Find where the given text appears and provide that cell's center as (X, Y) coordinate. 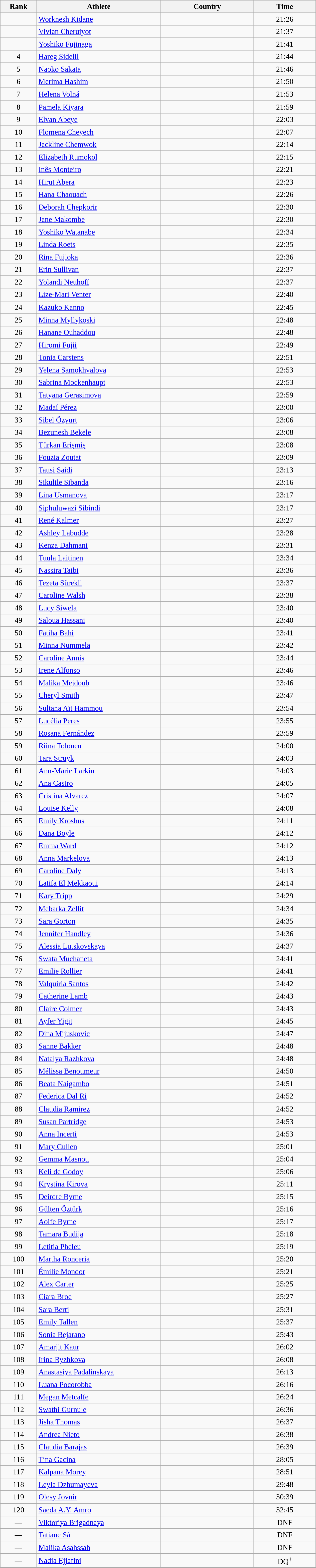
105 (19, 1322)
Jane Makombe (99, 220)
22:07 (285, 132)
Caroline Walsh (99, 595)
Emilie Rollier (99, 971)
Ciara Broe (99, 1297)
113 (19, 1422)
Cristina Alvarez (99, 796)
68 (19, 858)
14 (19, 182)
Claire Colmer (99, 1009)
Leyla Dzhumayeva (99, 1485)
65 (19, 821)
110 (19, 1384)
82 (19, 1034)
117 (19, 1472)
Hanane Ouhaddou (99, 332)
23:54 (285, 708)
Claudia Ramirez (99, 1109)
Tezeta Sürekli (99, 583)
38 (19, 483)
Sibel Özyurt (99, 420)
103 (19, 1297)
32 (19, 407)
Kary Tripp (99, 896)
22:49 (285, 345)
Sara Berti (99, 1309)
Letitia Pheleu (99, 1247)
44 (19, 558)
Minna Myllykoski (99, 320)
23:16 (285, 483)
25:18 (285, 1234)
Flomena Cheyech (99, 132)
15 (19, 195)
Louise Kelly (99, 808)
23:37 (285, 583)
57 (19, 721)
60 (19, 758)
Tamara Budija (99, 1234)
24:47 (285, 1034)
21:44 (285, 57)
77 (19, 971)
Ann-Marie Larkin (99, 771)
17 (19, 220)
23:41 (285, 633)
Megan Metcalfe (99, 1397)
97 (19, 1222)
24:45 (285, 1021)
16 (19, 207)
Tuula Laitinen (99, 558)
39 (19, 495)
25 (19, 320)
81 (19, 1021)
20 (19, 257)
Sonia Bejarano (99, 1334)
22:51 (285, 358)
Hareg Sidelil (99, 57)
36 (19, 457)
26:37 (285, 1422)
92 (19, 1159)
12 (19, 157)
Ashley Labudde (99, 533)
Hana Chaouach (99, 195)
24:05 (285, 783)
99 (19, 1247)
87 (19, 1097)
Sabrina Mockenhaupt (99, 383)
47 (19, 595)
Catherine Lamb (99, 996)
106 (19, 1334)
Time (285, 7)
Fouzia Zoutat (99, 457)
Dina Mijuskovic (99, 1034)
Hirut Abera (99, 182)
24:34 (285, 909)
Emily Kroshus (99, 821)
Nassira Taibi (99, 570)
26 (19, 332)
101 (19, 1272)
Tausi Saidi (99, 470)
25:16 (285, 1209)
52 (19, 658)
23:27 (285, 520)
23:47 (285, 696)
23:38 (285, 595)
25:19 (285, 1247)
26:16 (285, 1384)
Rosana Fernández (99, 733)
22:34 (285, 232)
91 (19, 1147)
119 (19, 1497)
Anna Markelova (99, 858)
25:43 (285, 1334)
Tonia Carstens (99, 358)
23:59 (285, 733)
Kenza Dahmani (99, 545)
Alex Carter (99, 1284)
Yoshiko Fujinaga (99, 44)
50 (19, 633)
61 (19, 771)
23:42 (285, 645)
Kazuko Kanno (99, 307)
23:36 (285, 570)
23 (19, 295)
48 (19, 608)
24:35 (285, 921)
Ana Castro (99, 783)
25:15 (285, 1196)
24:37 (285, 946)
Caroline Daly (99, 871)
Alessia Lutskovskaya (99, 946)
Sultana Aït Hammou (99, 708)
30:39 (285, 1497)
Linda Roets (99, 245)
Siphuluwazi Sibindi (99, 508)
Lucy Siwela (99, 608)
Inês Monteiro (99, 170)
22:40 (285, 295)
28 (19, 358)
45 (19, 570)
22:59 (285, 395)
Merima Hashim (99, 82)
25:37 (285, 1322)
112 (19, 1409)
55 (19, 696)
21:37 (285, 32)
84 (19, 1059)
29:48 (285, 1485)
Malika Mejdoub (99, 683)
Anastasiya Padalinskaya (99, 1372)
11 (19, 144)
Sanne Bakker (99, 1046)
93 (19, 1172)
DQ† (285, 1561)
Lina Usmanova (99, 495)
116 (19, 1460)
22:03 (285, 119)
85 (19, 1071)
Ayfer Yigit (99, 1021)
53 (19, 670)
7 (19, 94)
96 (19, 1209)
19 (19, 245)
Elizabeth Rumokol (99, 157)
51 (19, 645)
Madaí Pérez (99, 407)
5 (19, 69)
73 (19, 921)
Amarjit Kaur (99, 1347)
Bezunesh Bekele (99, 432)
Susan Partridge (99, 1122)
Saeda A.Y. Amro (99, 1510)
Worknesh Kidane (99, 19)
Malika Asahssah (99, 1547)
114 (19, 1435)
26:08 (285, 1359)
25:31 (285, 1309)
72 (19, 909)
Pamela Kiyara (99, 107)
Yelena Samokhvalova (99, 370)
41 (19, 520)
Irene Alfonso (99, 670)
Elvan Abeye (99, 119)
Jisha Thomas (99, 1422)
Valquíria Santos (99, 984)
24:00 (285, 746)
22:26 (285, 195)
Federica Dal Ri (99, 1097)
90 (19, 1134)
22:36 (285, 257)
22:45 (285, 307)
56 (19, 708)
31 (19, 395)
98 (19, 1234)
71 (19, 896)
79 (19, 996)
35 (19, 445)
24:36 (285, 934)
24:14 (285, 883)
42 (19, 533)
49 (19, 620)
4 (19, 57)
25:20 (285, 1259)
27 (19, 345)
Émilie Mondor (99, 1272)
26:36 (285, 1409)
Fatiha Bahi (99, 633)
Sara Gorton (99, 921)
Claudia Barajas (99, 1447)
21:41 (285, 44)
78 (19, 984)
89 (19, 1122)
120 (19, 1510)
Deborah Chepkorir (99, 207)
Tatyana Gerasimova (99, 395)
8 (19, 107)
Rina Fujioka (99, 257)
Helena Volná (99, 94)
94 (19, 1184)
28:05 (285, 1460)
21:46 (285, 69)
22:21 (285, 170)
102 (19, 1284)
21 (19, 270)
Swata Muchaneta (99, 959)
René Kalmer (99, 520)
43 (19, 545)
Caroline Annis (99, 658)
Riina Tolonen (99, 746)
33 (19, 420)
18 (19, 232)
64 (19, 808)
37 (19, 470)
40 (19, 508)
Mary Cullen (99, 1147)
88 (19, 1109)
24:42 (285, 984)
118 (19, 1485)
21:50 (285, 82)
23:06 (285, 420)
26:24 (285, 1397)
69 (19, 871)
32:45 (285, 1510)
Irina Ryzhkova (99, 1359)
24:07 (285, 796)
Dana Boyle (99, 833)
Nadia Ejjafini (99, 1561)
23:34 (285, 558)
25:11 (285, 1184)
Saloua Hassani (99, 620)
26:02 (285, 1347)
25:21 (285, 1272)
Yolandi Neuhoff (99, 282)
46 (19, 583)
24:11 (285, 821)
Emma Ward (99, 846)
24:50 (285, 1071)
58 (19, 733)
22:35 (285, 245)
Minna Nummela (99, 645)
23:55 (285, 721)
Krystina Kirova (99, 1184)
70 (19, 883)
22:15 (285, 157)
21:26 (285, 19)
Olesy Jovnir (99, 1497)
Andrea Nieto (99, 1435)
25:25 (285, 1284)
Tara Struyk (99, 758)
13 (19, 170)
Viktoriya Brigadnaya (99, 1522)
Sikulile Sibanda (99, 483)
Country (207, 7)
25:04 (285, 1159)
22:14 (285, 144)
Tina Gacina (99, 1460)
23:09 (285, 457)
Deirdre Byrne (99, 1196)
Aoife Byrne (99, 1222)
Anna Incerti (99, 1134)
115 (19, 1447)
67 (19, 846)
107 (19, 1347)
95 (19, 1196)
Mebarka Zellit (99, 909)
Erin Sullivan (99, 270)
24:51 (285, 1084)
22 (19, 282)
26:38 (285, 1435)
22:23 (285, 182)
23:31 (285, 545)
Hiromi Fujii (99, 345)
Athlete (99, 7)
Beata Naigambo (99, 1084)
Cheryl Smith (99, 696)
9 (19, 119)
26:39 (285, 1447)
54 (19, 683)
Tatiane Sá (99, 1535)
59 (19, 746)
Vivian Cheruiyot (99, 32)
23:28 (285, 533)
23:00 (285, 407)
111 (19, 1397)
6 (19, 82)
Lize-Mari Venter (99, 295)
30 (19, 383)
25:01 (285, 1147)
Kalpana Morey (99, 1472)
21:59 (285, 107)
24:29 (285, 896)
83 (19, 1046)
Emily Tallen (99, 1322)
62 (19, 783)
Latifa El Mekkaoui (99, 883)
24:08 (285, 808)
Gülten Öztürk (99, 1209)
25:17 (285, 1222)
Natalya Razhkova (99, 1059)
Rank (19, 7)
Naoko Sakata (99, 69)
28:51 (285, 1472)
63 (19, 796)
24 (19, 307)
Yoshiko Watanabe (99, 232)
26:13 (285, 1372)
25:27 (285, 1297)
109 (19, 1372)
29 (19, 370)
Lucélia Peres (99, 721)
76 (19, 959)
Türkan Erişmiş (99, 445)
Swathi Gurnule (99, 1409)
74 (19, 934)
Keli de Godoy (99, 1172)
66 (19, 833)
23:44 (285, 658)
34 (19, 432)
Martha Ronceria (99, 1259)
Mélissa Benoumeur (99, 1071)
25:06 (285, 1172)
Gemma Masnou (99, 1159)
75 (19, 946)
86 (19, 1084)
100 (19, 1259)
21:53 (285, 94)
Luana Pocorobba (99, 1384)
Jennifer Handley (99, 934)
Jackline Chemwok (99, 144)
80 (19, 1009)
23:13 (285, 470)
104 (19, 1309)
108 (19, 1359)
10 (19, 132)
